Search for the cell housing the specified text and yield its (x, y) center coordinate. 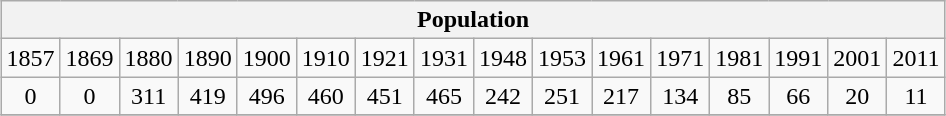
20 (858, 96)
242 (502, 96)
1961 (622, 58)
1857 (30, 58)
1921 (384, 58)
451 (384, 96)
2011 (916, 58)
1931 (444, 58)
134 (680, 96)
1910 (326, 58)
1991 (798, 58)
1880 (148, 58)
311 (148, 96)
Population (473, 20)
419 (208, 96)
1900 (266, 58)
85 (740, 96)
2001 (858, 58)
1981 (740, 58)
1890 (208, 58)
460 (326, 96)
251 (562, 96)
66 (798, 96)
11 (916, 96)
496 (266, 96)
217 (622, 96)
1953 (562, 58)
1869 (90, 58)
465 (444, 96)
1948 (502, 58)
1971 (680, 58)
